Detect which cell encompasses the target text, then output its [X, Y] center coordinate. 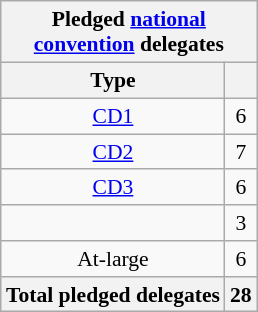
CD1 [113, 116]
Pledged nationalconvention delegates [129, 32]
At-large [113, 259]
Total pledged delegates [113, 294]
7 [241, 152]
CD2 [113, 152]
3 [241, 223]
CD3 [113, 187]
Type [113, 80]
28 [241, 294]
